Provide the (X, Y) coordinate of the cell's center where the given text is located.  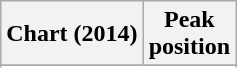
Chart (2014) (72, 34)
Peakposition (189, 34)
